Provide the [x, y] coordinate of the cell's center where the given text is located.  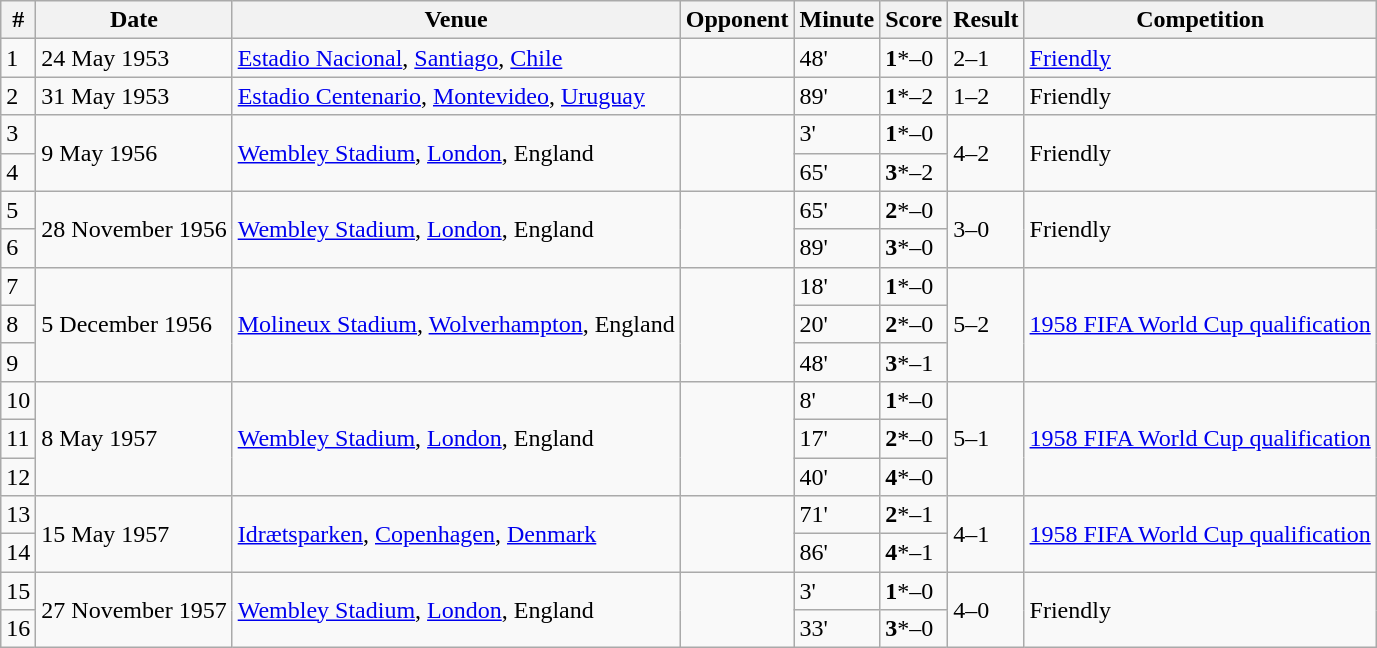
4 [18, 172]
3*–2 [914, 172]
# [18, 20]
7 [18, 286]
8 May 1957 [134, 438]
5 [18, 210]
3–0 [986, 229]
Date [134, 20]
Estadio Nacional, Santiago, Chile [456, 58]
Score [914, 20]
18' [837, 286]
8 [18, 324]
5–1 [986, 438]
71' [837, 515]
13 [18, 515]
Opponent [737, 20]
24 May 1953 [134, 58]
9 [18, 362]
4–1 [986, 534]
2 [18, 96]
1*–2 [914, 96]
2–1 [986, 58]
40' [837, 477]
14 [18, 553]
28 November 1956 [134, 229]
Competition [1200, 20]
5–2 [986, 324]
3 [18, 134]
4*–0 [914, 477]
17' [837, 438]
31 May 1953 [134, 96]
3*–1 [914, 362]
20' [837, 324]
1–2 [986, 96]
4–0 [986, 610]
15 May 1957 [134, 534]
Idrætsparken, Copenhagen, Denmark [456, 534]
86' [837, 553]
16 [18, 629]
6 [18, 248]
Minute [837, 20]
27 November 1957 [134, 610]
Estadio Centenario, Montevideo, Uruguay [456, 96]
4–2 [986, 153]
11 [18, 438]
5 December 1956 [134, 324]
Molineux Stadium, Wolverhampton, England [456, 324]
2*–1 [914, 515]
15 [18, 591]
10 [18, 400]
9 May 1956 [134, 153]
8' [837, 400]
Result [986, 20]
4*–1 [914, 553]
1 [18, 58]
Venue [456, 20]
33' [837, 629]
12 [18, 477]
